Search for the cell housing the specified text and yield its (x, y) center coordinate. 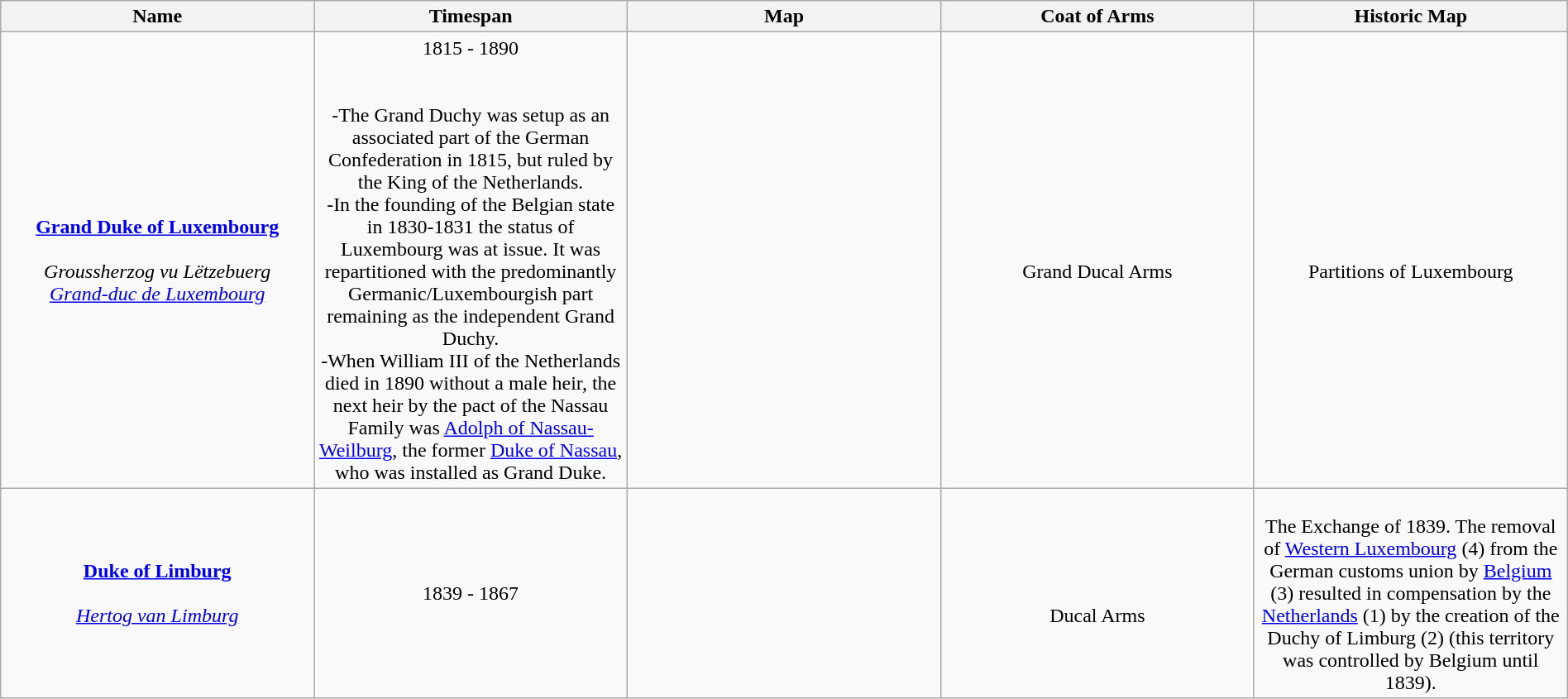
Timespan (471, 17)
Ducal Arms (1097, 593)
Map (784, 17)
Partitions of Luxembourg (1411, 260)
Grand Ducal Arms (1097, 260)
Name (157, 17)
Duke of LimburgHertog van Limburg (157, 593)
Coat of Arms (1097, 17)
1839 - 1867 (471, 593)
Historic Map (1411, 17)
Grand Duke of LuxembourgGroussherzog vu LëtzebuergGrand-duc de Luxembourg (157, 260)
